Identify which cell holds the provided text, then report its (X, Y) central coordinate. 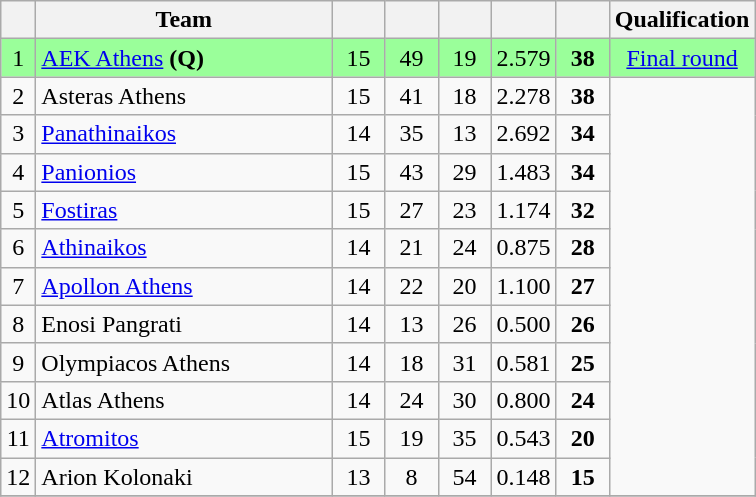
Final round (682, 58)
5 (18, 210)
Team (184, 20)
0.148 (524, 477)
AEK Athens (Q) (184, 58)
21 (412, 248)
43 (412, 172)
Panathinaikos (184, 134)
6 (18, 248)
10 (18, 400)
2.692 (524, 134)
9 (18, 362)
Enosi Pangrati (184, 324)
4 (18, 172)
Athinaikos (184, 248)
0.800 (524, 400)
2 (18, 96)
7 (18, 286)
2.579 (524, 58)
Atromitos (184, 438)
0.581 (524, 362)
41 (412, 96)
Apollon Athens (184, 286)
0.500 (524, 324)
Asteras Athens (184, 96)
11 (18, 438)
49 (412, 58)
Fostiras (184, 210)
22 (412, 286)
23 (464, 210)
28 (582, 248)
Atlas Athens (184, 400)
25 (582, 362)
30 (464, 400)
29 (464, 172)
31 (464, 362)
Olympiacos Athens (184, 362)
1.100 (524, 286)
1.483 (524, 172)
3 (18, 134)
Arion Kolonaki (184, 477)
Qualification (682, 20)
0.543 (524, 438)
0.875 (524, 248)
Panionios (184, 172)
1 (18, 58)
1.174 (524, 210)
2.278 (524, 96)
54 (464, 477)
12 (18, 477)
32 (582, 210)
